For the text-containing cell, return its midpoint in [x, y] coordinate format. 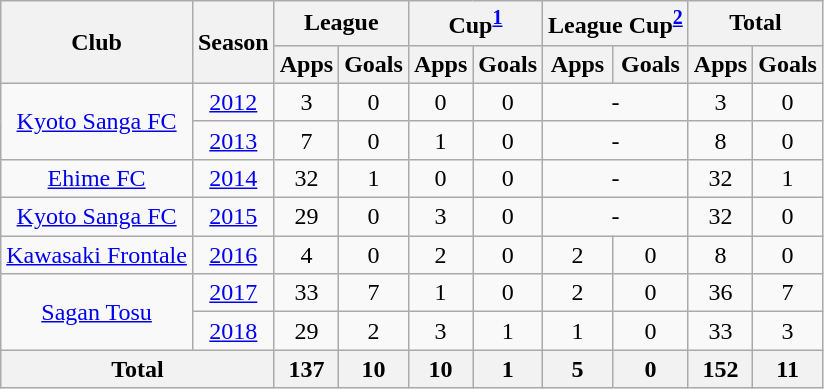
Ehime FC [97, 178]
2018 [233, 331]
Club [97, 42]
Kawasaki Frontale [97, 255]
Season [233, 42]
137 [306, 369]
11 [788, 369]
Cup1 [475, 24]
2017 [233, 293]
Sagan Tosu [97, 312]
League Cup2 [616, 24]
36 [720, 293]
152 [720, 369]
4 [306, 255]
2014 [233, 178]
2016 [233, 255]
2013 [233, 140]
2012 [233, 102]
2015 [233, 217]
League [341, 24]
5 [578, 369]
